Output the [x, y] coordinate of the center of the cell containing the given text.  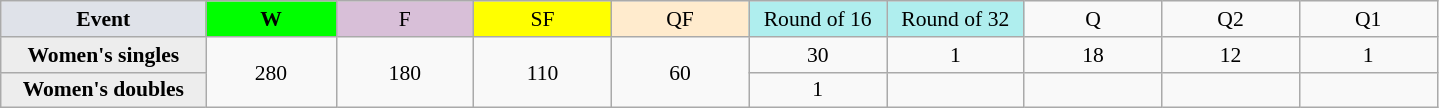
QF [680, 19]
Round of 32 [955, 19]
18 [1093, 55]
280 [271, 72]
W [271, 19]
Q1 [1368, 19]
F [405, 19]
110 [543, 72]
Q2 [1231, 19]
60 [680, 72]
Event [104, 19]
Women's doubles [104, 90]
12 [1231, 55]
30 [818, 55]
Women's singles [104, 55]
Q [1093, 19]
SF [543, 19]
180 [405, 72]
Round of 16 [818, 19]
